Identify which cell holds the provided text, then report its (x, y) central coordinate. 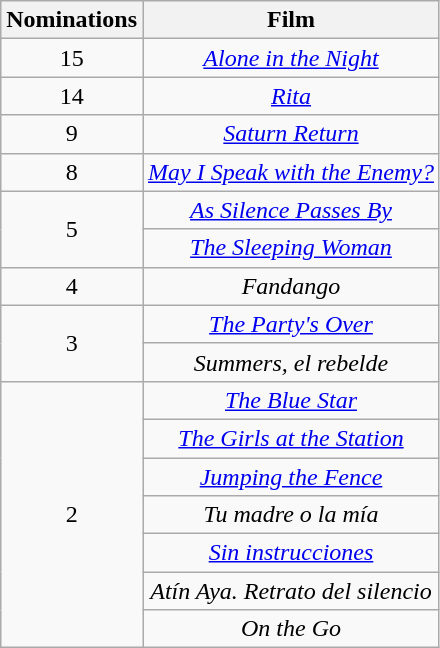
2 (72, 514)
Rita (290, 96)
The Party's Over (290, 324)
On the Go (290, 629)
The Blue Star (290, 400)
5 (72, 229)
14 (72, 96)
The Sleeping Woman (290, 248)
Atín Aya. Retrato del silencio (290, 591)
3 (72, 343)
8 (72, 172)
The Girls at the Station (290, 438)
9 (72, 134)
As Silence Passes By (290, 210)
15 (72, 58)
Alone in the Night (290, 58)
Fandango (290, 286)
Sin instrucciones (290, 553)
Jumping the Fence (290, 477)
Saturn Return (290, 134)
May I Speak with the Enemy? (290, 172)
Nominations (72, 20)
Tu madre o la mía (290, 515)
4 (72, 286)
Summers, el rebelde (290, 362)
Film (290, 20)
